From the cell containing the given text, extract its center point as (x, y) coordinate. 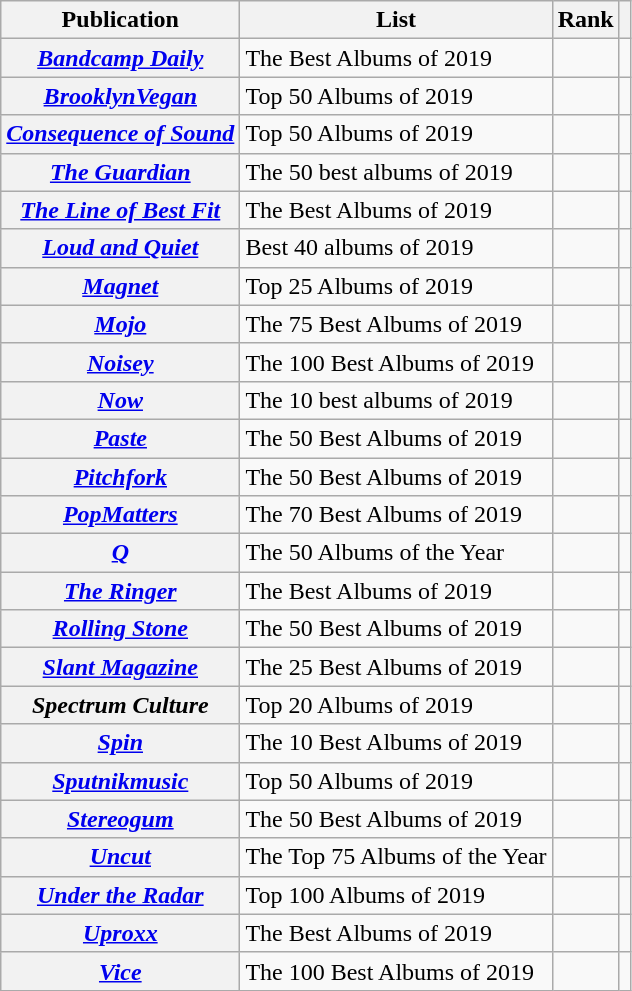
Slant Magazine (120, 667)
Top 20 Albums of 2019 (396, 705)
The 75 Best Albums of 2019 (396, 324)
Under the Radar (120, 895)
Uproxx (120, 933)
The Top 75 Albums of the Year (396, 857)
Top 100 Albums of 2019 (396, 895)
The Ringer (120, 591)
Rolling Stone (120, 629)
The Line of Best Fit (120, 210)
Best 40 albums of 2019 (396, 248)
Spin (120, 743)
Stereogum (120, 819)
The 50 Albums of the Year (396, 553)
Sputnikmusic (120, 781)
The 25 Best Albums of 2019 (396, 667)
Top 25 Albums of 2019 (396, 286)
Mojo (120, 324)
List (396, 20)
Spectrum Culture (120, 705)
Paste (120, 438)
The 70 Best Albums of 2019 (396, 515)
Vice (120, 971)
Now (120, 400)
Loud and Quiet (120, 248)
PopMatters (120, 515)
Consequence of Sound (120, 134)
The 50 best albums of 2019 (396, 172)
Pitchfork (120, 477)
Publication (120, 20)
Magnet (120, 286)
Rank (586, 20)
The 10 best albums of 2019 (396, 400)
Bandcamp Daily (120, 58)
Noisey (120, 362)
Uncut (120, 857)
Q (120, 553)
The Guardian (120, 172)
BrooklynVegan (120, 96)
The 10 Best Albums of 2019 (396, 743)
